Identify which cell holds the provided text, then report its (X, Y) central coordinate. 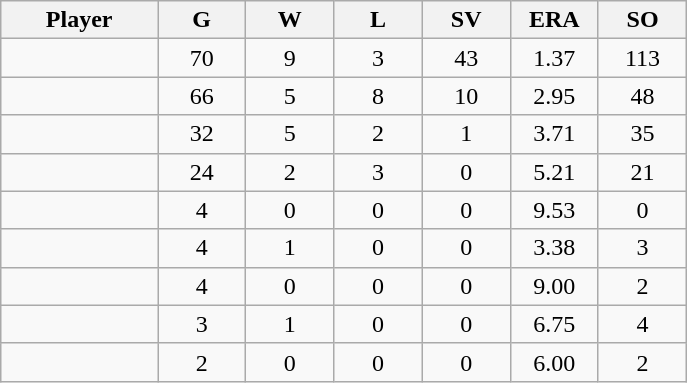
Player (80, 20)
ERA (554, 20)
66 (202, 96)
48 (642, 96)
SO (642, 20)
24 (202, 172)
3.38 (554, 248)
10 (466, 96)
6.00 (554, 362)
W (290, 20)
9 (290, 58)
6.75 (554, 324)
5.21 (554, 172)
G (202, 20)
35 (642, 134)
8 (378, 96)
70 (202, 58)
21 (642, 172)
2.95 (554, 96)
32 (202, 134)
L (378, 20)
SV (466, 20)
43 (466, 58)
9.00 (554, 286)
3.71 (554, 134)
1.37 (554, 58)
113 (642, 58)
9.53 (554, 210)
